Extract the (X, Y) coordinate from the center of the cell holding the provided text.  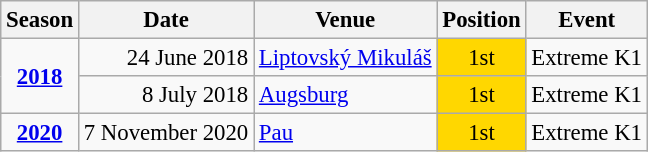
24 June 2018 (166, 58)
7 November 2020 (166, 133)
Augsburg (346, 95)
Position (482, 20)
Liptovský Mikuláš (346, 58)
Venue (346, 20)
2020 (40, 133)
Event (586, 20)
Pau (346, 133)
Season (40, 20)
8 July 2018 (166, 95)
2018 (40, 76)
Date (166, 20)
